Locate the cell with the specified text and output its (X, Y) center coordinate. 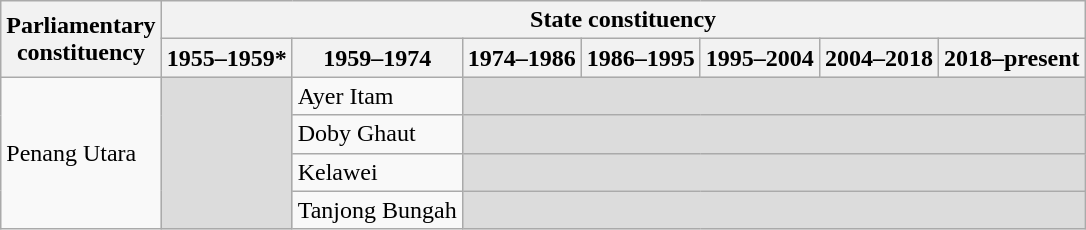
1959–1974 (377, 58)
Penang Utara (81, 153)
Parliamentaryconstituency (81, 39)
Ayer Itam (377, 96)
2018–present (1012, 58)
1986–1995 (640, 58)
2004–2018 (878, 58)
State constituency (623, 20)
Tanjong Bungah (377, 210)
Doby Ghaut (377, 134)
1974–1986 (522, 58)
1995–2004 (760, 58)
Kelawei (377, 172)
1955–1959* (226, 58)
